From the cell containing the given text, extract its center point as [X, Y] coordinate. 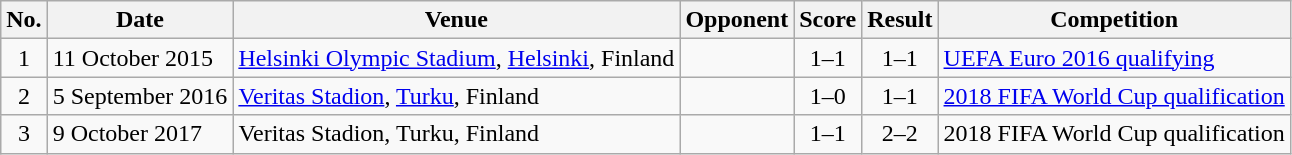
Date [140, 20]
5 September 2016 [140, 96]
Venue [456, 20]
2–2 [900, 134]
3 [24, 134]
No. [24, 20]
1 [24, 58]
Opponent [737, 20]
Result [900, 20]
Competition [1114, 20]
2 [24, 96]
Score [828, 20]
11 October 2015 [140, 58]
Helsinki Olympic Stadium, Helsinki, Finland [456, 58]
1–0 [828, 96]
9 October 2017 [140, 134]
UEFA Euro 2016 qualifying [1114, 58]
